Return [x, y] of the center of cell containing provided text 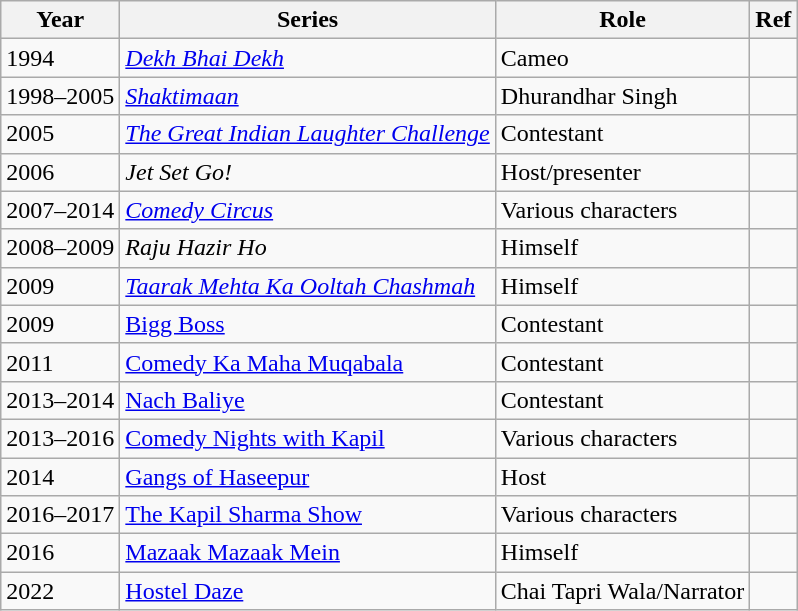
2005 [60, 134]
2016 [60, 553]
2006 [60, 172]
Comedy Circus [308, 210]
1998–2005 [60, 96]
Comedy Ka Maha Muqabala [308, 362]
Shaktimaan [308, 96]
Role [622, 20]
2014 [60, 477]
2022 [60, 591]
Bigg Boss [308, 324]
2013–2016 [60, 438]
The Kapil Sharma Show [308, 515]
Raju Hazir Ho [308, 248]
2011 [60, 362]
Hostel Daze [308, 591]
Comedy Nights with Kapil [308, 438]
Year [60, 20]
Gangs of Haseepur [308, 477]
Jet Set Go! [308, 172]
Taarak Mehta Ka Ooltah Chashmah [308, 286]
Host/presenter [622, 172]
2016–2017 [60, 515]
Mazaak Mazaak Mein [308, 553]
Ref [774, 20]
Nach Baliye [308, 400]
Dhurandhar Singh [622, 96]
Chai Tapri Wala/Narrator [622, 591]
1994 [60, 58]
2007–2014 [60, 210]
The Great Indian Laughter Challenge [308, 134]
Dekh Bhai Dekh [308, 58]
2008–2009 [60, 248]
Host [622, 477]
Cameo [622, 58]
2013–2014 [60, 400]
Series [308, 20]
